Extract the (X, Y) coordinate from the center of the cell holding the provided text.  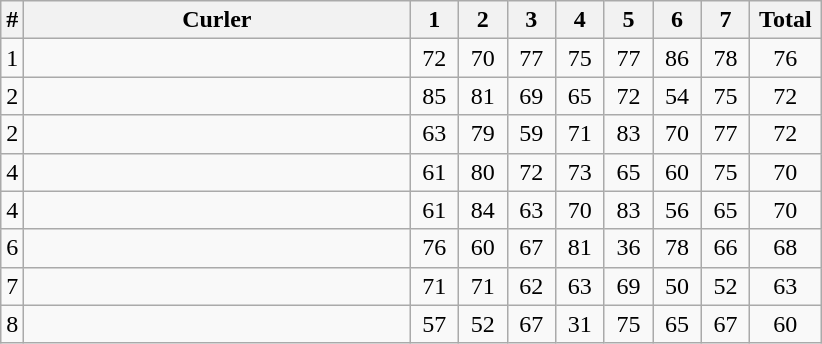
84 (482, 210)
36 (628, 248)
Total (786, 20)
66 (726, 248)
59 (532, 134)
# (12, 20)
8 (12, 324)
80 (482, 172)
68 (786, 248)
3 (532, 20)
5 (628, 20)
73 (580, 172)
50 (678, 286)
31 (580, 324)
57 (434, 324)
62 (532, 286)
54 (678, 96)
56 (678, 210)
86 (678, 58)
79 (482, 134)
Curler (217, 20)
85 (434, 96)
